Return the (X, Y) coordinate for the center point of the cell that contains the specified text.  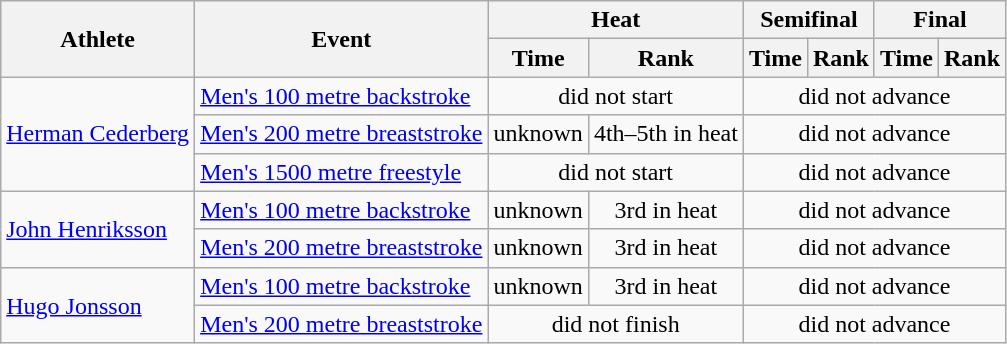
Final (940, 20)
Event (342, 39)
Hugo Jonsson (98, 305)
John Henriksson (98, 229)
did not finish (616, 324)
4th–5th in heat (666, 134)
Men's 1500 metre freestyle (342, 172)
Semifinal (808, 20)
Heat (616, 20)
Herman Cederberg (98, 134)
Athlete (98, 39)
